Search for the cell housing the specified text and yield its [X, Y] center coordinate. 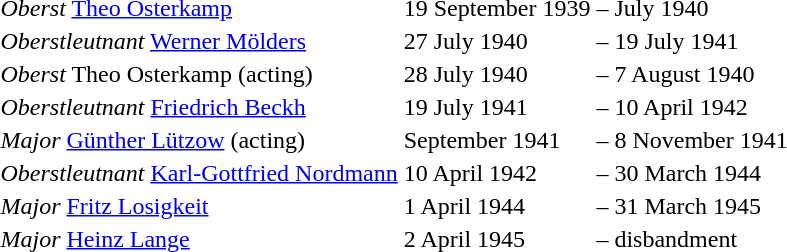
27 July 1940 [497, 41]
10 April 1942 [497, 173]
28 July 1940 [497, 74]
September 1941 [497, 140]
1 April 1944 [497, 206]
19 July 1941 [497, 107]
